From the cell containing the given text, extract its center point as (x, y) coordinate. 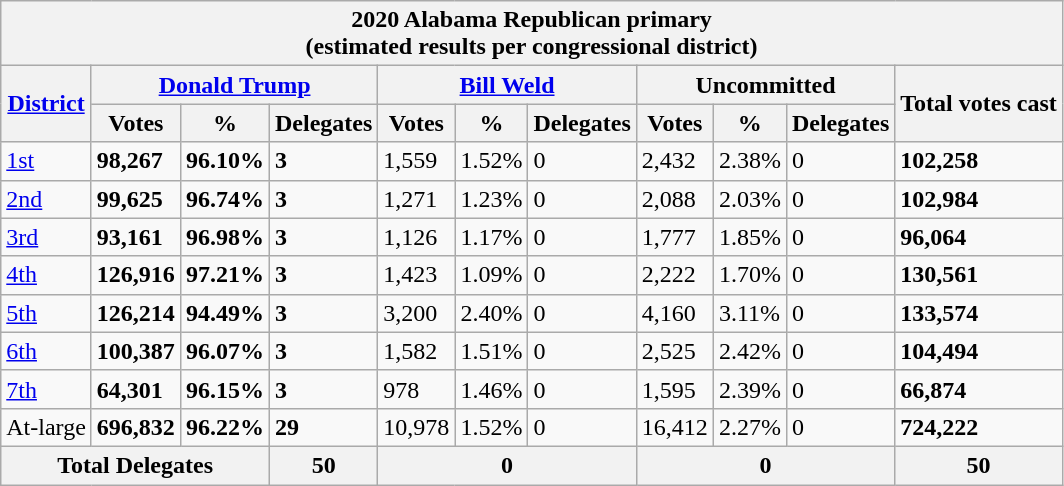
96,064 (979, 237)
2,222 (674, 275)
104,494 (979, 351)
1,777 (674, 237)
District (46, 104)
16,412 (674, 427)
2.03% (750, 199)
2.38% (750, 161)
1,559 (416, 161)
3rd (46, 237)
3.11% (750, 313)
2020 Alabama Republican primary(estimated results per congressional district) (532, 34)
96.98% (224, 237)
2.40% (492, 313)
133,574 (979, 313)
96.74% (224, 199)
98,267 (136, 161)
126,214 (136, 313)
1,271 (416, 199)
1.85% (750, 237)
2.42% (750, 351)
Uncommitted (765, 85)
1.23% (492, 199)
96.22% (224, 427)
102,984 (979, 199)
Donald Trump (234, 85)
6th (46, 351)
3,200 (416, 313)
97.21% (224, 275)
696,832 (136, 427)
724,222 (979, 427)
Total Delegates (136, 465)
64,301 (136, 389)
93,161 (136, 237)
4th (46, 275)
5th (46, 313)
2.39% (750, 389)
1,595 (674, 389)
2,525 (674, 351)
130,561 (979, 275)
1st (46, 161)
7th (46, 389)
2.27% (750, 427)
1,582 (416, 351)
Total votes cast (979, 104)
1,423 (416, 275)
At-large (46, 427)
96.10% (224, 161)
100,387 (136, 351)
94.49% (224, 313)
2nd (46, 199)
2,088 (674, 199)
1.51% (492, 351)
96.07% (224, 351)
99,625 (136, 199)
1,126 (416, 237)
102,258 (979, 161)
96.15% (224, 389)
126,916 (136, 275)
1.09% (492, 275)
2,432 (674, 161)
10,978 (416, 427)
Bill Weld (507, 85)
1.17% (492, 237)
1.70% (750, 275)
978 (416, 389)
66,874 (979, 389)
1.46% (492, 389)
29 (323, 427)
4,160 (674, 313)
